Identify which cell holds the provided text, then report its (x, y) central coordinate. 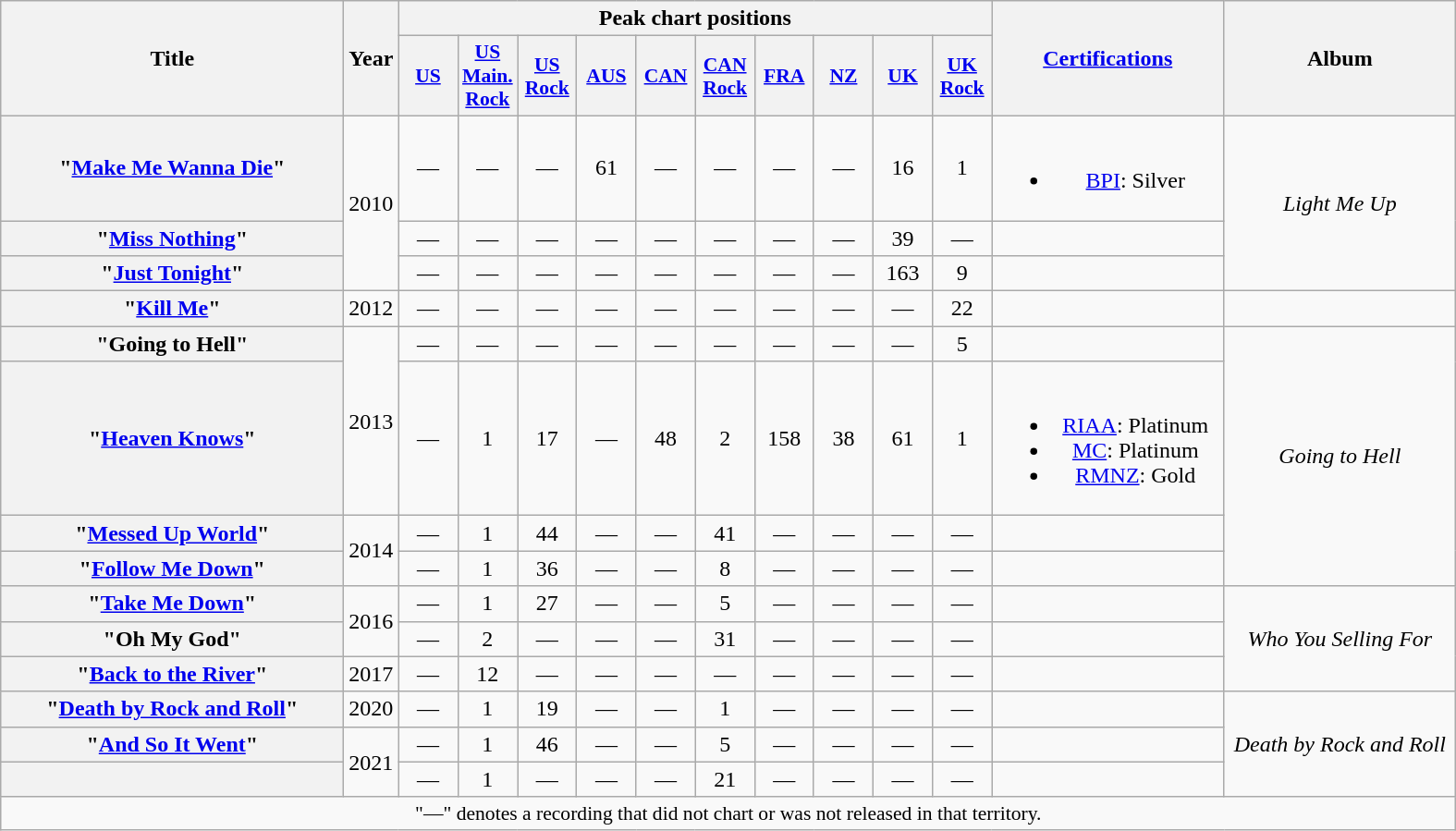
163 (902, 274)
31 (725, 639)
US (428, 76)
Year (372, 59)
2017 (372, 674)
UKRock (962, 76)
"Follow Me Down" (172, 568)
27 (547, 604)
Title (172, 59)
22 (962, 309)
FRA (784, 76)
NZ (843, 76)
17 (547, 438)
"Make Me Wanna Die" (172, 168)
"Oh My God" (172, 639)
48 (666, 438)
8 (725, 568)
BPI: Silver (1107, 168)
39 (902, 238)
"—" denotes a recording that did not chart or was not released in that territory. (728, 813)
CAN (666, 76)
2016 (372, 621)
12 (488, 674)
2020 (372, 709)
"Messed Up World" (172, 533)
158 (784, 438)
Peak chart positions (695, 18)
"And So It Went" (172, 744)
2010 (372, 203)
"Take Me Down" (172, 604)
USRock (547, 76)
44 (547, 533)
"Miss Nothing" (172, 238)
38 (843, 438)
USMain.Rock (488, 76)
"Going to Hell" (172, 344)
19 (547, 709)
"Kill Me" (172, 309)
21 (725, 779)
"Just Tonight" (172, 274)
36 (547, 568)
41 (725, 533)
RIAA: PlatinumMC: PlatinumRMNZ: Gold (1107, 438)
Certifications (1107, 59)
2012 (372, 309)
16 (902, 168)
2014 (372, 551)
AUS (606, 76)
Album (1340, 59)
UK (902, 76)
2021 (372, 762)
Going to Hell (1340, 457)
46 (547, 744)
9 (962, 274)
Light Me Up (1340, 203)
CANRock (725, 76)
"Back to the River" (172, 674)
"Death by Rock and Roll" (172, 709)
2013 (372, 422)
Death by Rock and Roll (1340, 744)
"Heaven Knows" (172, 438)
Who You Selling For (1340, 639)
